For the text-containing cell, return its midpoint in (x, y) coordinate format. 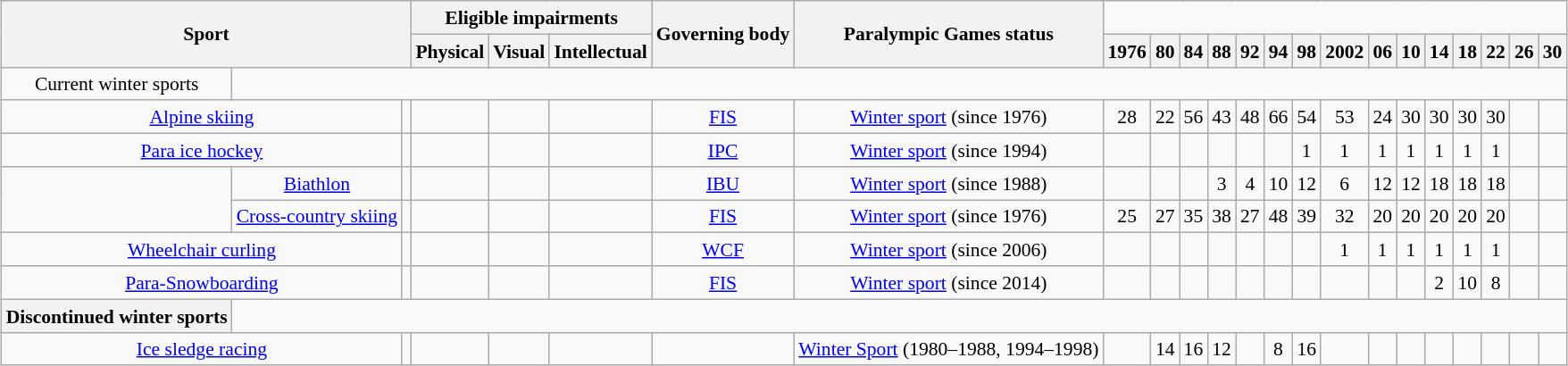
84 (1194, 50)
98 (1306, 50)
92 (1250, 50)
Ice sledge racing (202, 348)
Biathlon (318, 182)
IPC (723, 150)
IBU (723, 182)
56 (1194, 116)
Winter sport (since 2006) (948, 250)
35 (1194, 216)
53 (1345, 116)
94 (1279, 50)
25 (1127, 216)
Winter sport (since 1988) (948, 182)
Discontinued winter sports (117, 316)
54 (1306, 116)
1976 (1127, 50)
Wheelchair curling (202, 250)
39 (1306, 216)
Paralympic Games status (948, 34)
Sport (207, 34)
06 (1382, 50)
Winter Sport (1980–1988, 1994–1998) (948, 348)
Winter sport (since 2014) (948, 282)
Eligible impairments (530, 18)
28 (1127, 116)
Para-Snowboarding (202, 282)
66 (1279, 116)
Para ice hockey (202, 150)
6 (1345, 182)
Winter sport (since 1994) (948, 150)
Current winter sports (117, 84)
Intellectual (600, 50)
24 (1382, 116)
Cross-country skiing (318, 216)
Physical (450, 50)
80 (1165, 50)
WCF (723, 250)
Alpine skiing (202, 116)
43 (1222, 116)
88 (1222, 50)
32 (1345, 216)
Governing body (723, 34)
2002 (1345, 50)
2 (1439, 282)
26 (1524, 50)
3 (1222, 182)
4 (1250, 182)
38 (1222, 216)
Visual (519, 50)
